For the text-containing cell, return its midpoint in (x, y) coordinate format. 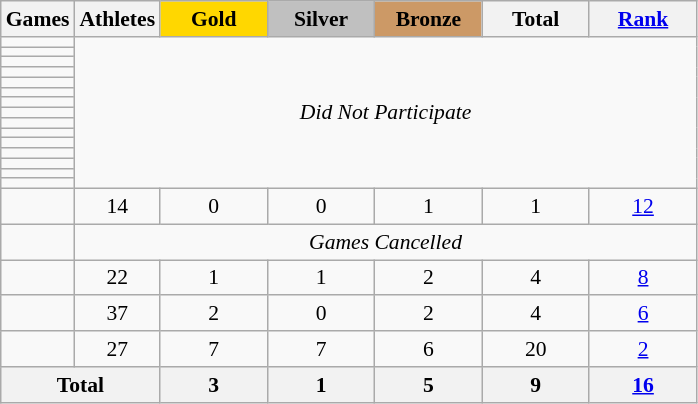
27 (117, 349)
Rank (642, 19)
Bronze (428, 19)
8 (642, 278)
Games (38, 19)
14 (117, 207)
16 (642, 385)
Silver (320, 19)
Games Cancelled (385, 242)
Did Not Participate (385, 113)
Athletes (117, 19)
37 (117, 314)
12 (642, 207)
3 (214, 385)
9 (536, 385)
5 (428, 385)
20 (536, 349)
Gold (214, 19)
22 (117, 278)
